Identify which cell holds the provided text, then report its (x, y) central coordinate. 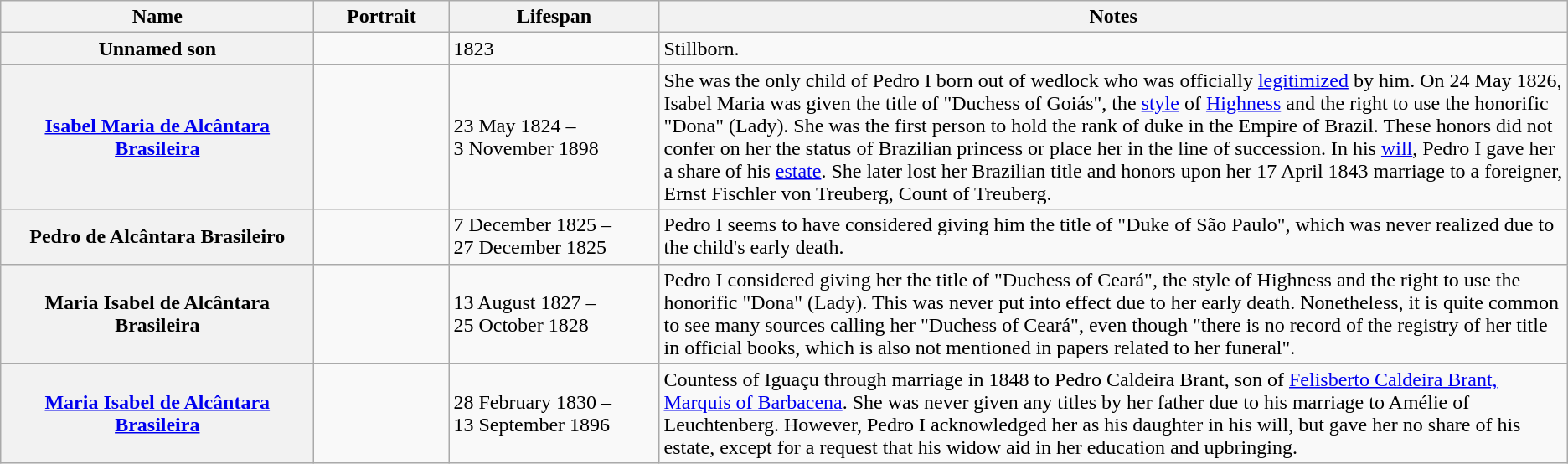
7 December 1825 – 27 December 1825 (554, 236)
1823 (554, 49)
Notes (1113, 17)
Unnamed son (157, 49)
Pedro de Alcântara Brasileiro (157, 236)
13 August 1827 – 25 October 1828 (554, 313)
23 May 1824 – 3 November 1898 (554, 137)
Lifespan (554, 17)
Portrait (382, 17)
28 February 1830 – 13 September 1896 (554, 414)
Stillborn. (1113, 49)
Pedro I seems to have considered giving him the title of "Duke of São Paulo", which was never realized due to the child's early death. (1113, 236)
Name (157, 17)
Isabel Maria de Alcântara Brasileira (157, 137)
